Return [x, y] of the center of cell containing provided text 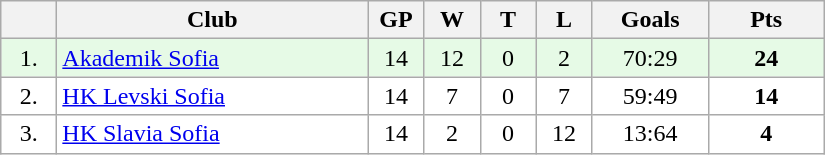
3. [29, 134]
Goals [650, 20]
W [452, 20]
70:29 [650, 58]
Club [212, 20]
Pts [766, 20]
1. [29, 58]
13:64 [650, 134]
HK Levski Sofia [212, 96]
HK Slavia Sofia [212, 134]
L [564, 20]
GP [396, 20]
4 [766, 134]
2. [29, 96]
59:49 [650, 96]
T [508, 20]
Akademik Sofia [212, 58]
24 [766, 58]
